Identify which cell holds the provided text, then report its (x, y) central coordinate. 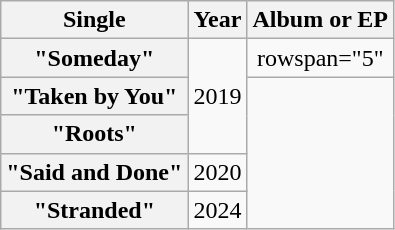
"Taken by You" (94, 96)
"Said and Done" (94, 172)
"Stranded" (94, 210)
"Someday" (94, 58)
2024 (218, 210)
rowspan="5" (320, 58)
2019 (218, 96)
Year (218, 20)
"Roots" (94, 134)
Album or EP (320, 20)
Single (94, 20)
2020 (218, 172)
